Scan for the cell matching the given text and deliver its [x, y] coordinate at center. 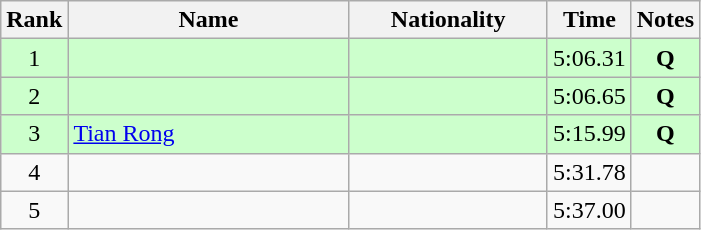
Rank [34, 20]
4 [34, 172]
Tian Rong [208, 134]
5:06.65 [589, 96]
1 [34, 58]
Name [208, 20]
Nationality [448, 20]
5:15.99 [589, 134]
5 [34, 210]
5:37.00 [589, 210]
Time [589, 20]
2 [34, 96]
5:06.31 [589, 58]
5:31.78 [589, 172]
Notes [665, 20]
3 [34, 134]
